Detect which cell encompasses the target text, then output its [x, y] center coordinate. 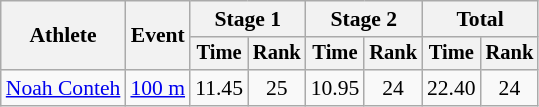
Total [480, 19]
100 m [158, 88]
Athlete [64, 36]
Event [158, 36]
Stage 1 [248, 19]
Noah Conteh [64, 88]
25 [277, 88]
10.95 [336, 88]
Stage 2 [364, 19]
11.45 [219, 88]
22.40 [452, 88]
